Find where the given text appears and provide that cell's center as (X, Y) coordinate. 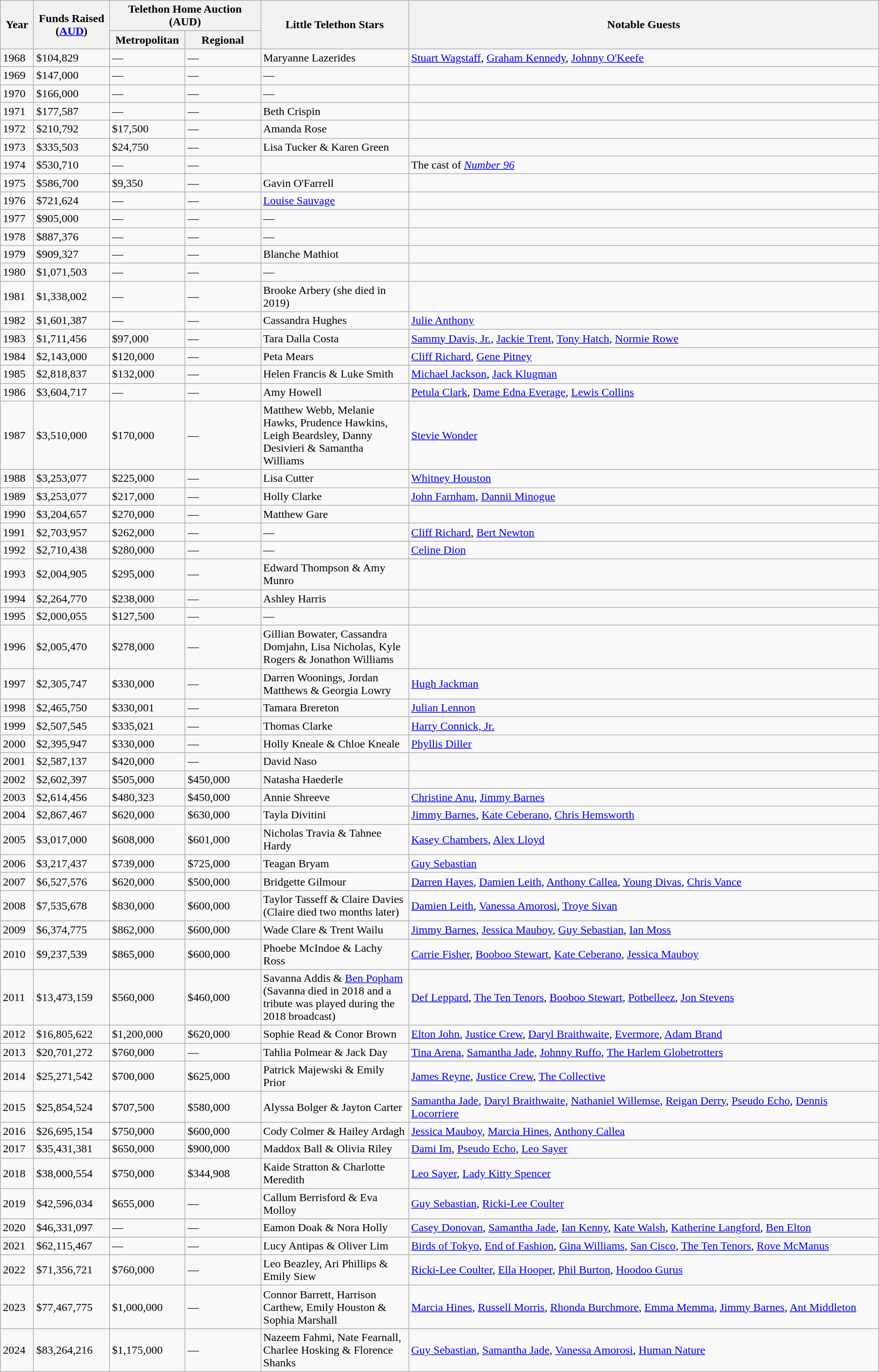
1977 (17, 218)
Amy Howell (334, 392)
Holly Clarke (334, 496)
Telethon Home Auction (AUD) (185, 16)
$132,000 (147, 374)
$2,867,467 (71, 815)
$2,710,438 (71, 550)
1995 (17, 617)
Maddox Ball & Olivia Riley (334, 1149)
Jimmy Barnes, Kate Ceberano, Chris Hemsworth (643, 815)
$707,500 (147, 1107)
1990 (17, 514)
Notable Guests (643, 24)
$2,143,000 (71, 356)
$900,000 (223, 1149)
2007 (17, 881)
$42,596,034 (71, 1204)
$2,000,055 (71, 617)
$77,467,775 (71, 1307)
Phyllis Diller (643, 744)
Tara Dalla Costa (334, 339)
$2,602,397 (71, 779)
Jimmy Barnes, Jessica Mauboy, Guy Sebastian, Ian Moss (643, 930)
Alyssa Bolger & Jayton Carter (334, 1107)
Funds Raised (AUD) (71, 24)
$38,000,554 (71, 1173)
1971 (17, 111)
Tina Arena, Samantha Jade, Johnny Ruffo, The Harlem Globetrotters (643, 1052)
2011 (17, 997)
$7,535,678 (71, 905)
$505,000 (147, 779)
2018 (17, 1173)
$1,200,000 (147, 1034)
John Farnham, Dannii Minogue (643, 496)
$13,473,159 (71, 997)
$225,000 (147, 478)
$865,000 (147, 954)
$608,000 (147, 840)
$280,000 (147, 550)
Gillian Bowater, Cassandra Domjahn, Lisa Nicholas, Kyle Rogers & Jonathon Williams (334, 647)
$25,271,542 (71, 1076)
$217,000 (147, 496)
Guy Sebastian, Samantha Jade, Vanessa Amorosi, Human Nature (643, 1350)
Stuart Wagstaff, Graham Kennedy, Johnny O'Keefe (643, 58)
$335,021 (147, 726)
Savanna Addis & Ben Popham (Savanna died in 2018 and a tribute was played during the 2018 broadcast) (334, 997)
$2,507,545 (71, 726)
2019 (17, 1204)
Darren Woonings, Jordan Matthews & Georgia Lowry (334, 684)
Jessica Mauboy, Marcia Hines, Anthony Callea (643, 1131)
$2,005,470 (71, 647)
2024 (17, 1350)
$127,500 (147, 617)
Julie Anthony (643, 321)
1998 (17, 708)
Christine Anu, Jimmy Barnes (643, 797)
1984 (17, 356)
2017 (17, 1149)
1999 (17, 726)
1980 (17, 272)
$20,701,272 (71, 1052)
$3,017,000 (71, 840)
The cast of Number 96 (643, 165)
1987 (17, 435)
$2,465,750 (71, 708)
$104,829 (71, 58)
$270,000 (147, 514)
$862,000 (147, 930)
$3,217,437 (71, 863)
2006 (17, 863)
$24,750 (147, 147)
Sammy Davis, Jr., Jackie Trent, Tony Hatch, Normie Rowe (643, 339)
Metropolitan (147, 40)
Blanche Mathiot (334, 254)
$330,001 (147, 708)
$9,350 (147, 183)
$830,000 (147, 905)
Matthew Webb, Melanie Hawks, Prudence Hawkins, Leigh Beardsley, Danny Desivieri & Samantha Williams (334, 435)
$1,071,503 (71, 272)
$500,000 (223, 881)
$170,000 (147, 435)
Kasey Chambers, Alex Lloyd (643, 840)
1968 (17, 58)
Cassandra Hughes (334, 321)
$601,000 (223, 840)
$2,818,837 (71, 374)
$909,327 (71, 254)
$177,587 (71, 111)
Guy Sebastian (643, 863)
1973 (17, 147)
$62,115,467 (71, 1246)
$35,431,381 (71, 1149)
Brooke Arbery (she died in 2019) (334, 297)
Regional (223, 40)
$721,624 (71, 200)
Louise Sauvage (334, 200)
2012 (17, 1034)
$147,000 (71, 76)
$2,264,770 (71, 599)
Ricki-Lee Coulter, Ella Hooper, Phil Burton, Hoodoo Gurus (643, 1270)
$295,000 (147, 574)
2015 (17, 1107)
Year (17, 24)
Annie Shreeve (334, 797)
2009 (17, 930)
Patrick Majewski & Emily Prior (334, 1076)
Nazeem Fahmi, Nate Fearnall, Charlee Hosking & Florence Shanks (334, 1350)
2000 (17, 744)
Julian Lennon (643, 708)
Lisa Cutter (334, 478)
$739,000 (147, 863)
$344,908 (223, 1173)
$1,000,000 (147, 1307)
Beth Crispin (334, 111)
$210,792 (71, 129)
Matthew Gare (334, 514)
2021 (17, 1246)
$166,000 (71, 93)
Holly Kneale & Chloe Kneale (334, 744)
Lisa Tucker & Karen Green (334, 147)
2013 (17, 1052)
Hugh Jackman (643, 684)
$238,000 (147, 599)
2016 (17, 1131)
$262,000 (147, 532)
Def Leppard, The Ten Tenors, Booboo Stewart, Potbelleez, Jon Stevens (643, 997)
1989 (17, 496)
$278,000 (147, 647)
1985 (17, 374)
1969 (17, 76)
Michael Jackson, Jack Klugman (643, 374)
Carrie Fisher, Booboo Stewart, Kate Ceberano, Jessica Mauboy (643, 954)
$530,710 (71, 165)
1982 (17, 321)
Sophie Read & Conor Brown (334, 1034)
$2,004,905 (71, 574)
$16,805,622 (71, 1034)
Connor Barrett, Harrison Carthew, Emily Houston & Sophia Marshall (334, 1307)
2002 (17, 779)
Tahlia Polmear & Jack Day (334, 1052)
Samantha Jade, Daryl Braithwaite, Nathaniel Willemse, Reigan Derry, Pseudo Echo, Dennis Locorriere (643, 1107)
Teagan Bryam (334, 863)
Tamara Brereton (334, 708)
$6,374,775 (71, 930)
$420,000 (147, 762)
Natasha Haederle (334, 779)
1974 (17, 165)
Harry Connick, Jr. (643, 726)
Peta Mears (334, 356)
Lucy Antipas & Oliver Lim (334, 1246)
1988 (17, 478)
1994 (17, 599)
Bridgette Gilmour (334, 881)
$1,601,387 (71, 321)
$71,356,721 (71, 1270)
$560,000 (147, 997)
2001 (17, 762)
$3,604,717 (71, 392)
Phoebe McIndoe & Lachy Ross (334, 954)
Callum Berrisford & Eva Molloy (334, 1204)
$2,305,747 (71, 684)
2005 (17, 840)
1992 (17, 550)
$580,000 (223, 1107)
$700,000 (147, 1076)
$9,237,539 (71, 954)
1993 (17, 574)
Helen Francis & Luke Smith (334, 374)
Stevie Wonder (643, 435)
Little Telethon Stars (334, 24)
Wade Clare & Trent Wailu (334, 930)
$887,376 (71, 236)
Leo Sayer, Lady Kitty Spencer (643, 1173)
1975 (17, 183)
$905,000 (71, 218)
Leo Beazley, Ari Phillips & Emily Siew (334, 1270)
1997 (17, 684)
$46,331,097 (71, 1228)
Elton John, Justice Crew, Daryl Braithwaite, Evermore, Adam Brand (643, 1034)
1972 (17, 129)
Petula Clark, Dame Edna Everage, Lewis Collins (643, 392)
David Naso (334, 762)
Darren Hayes, Damien Leith, Anthony Callea, Young Divas, Chris Vance (643, 881)
2014 (17, 1076)
$120,000 (147, 356)
$2,703,957 (71, 532)
1996 (17, 647)
Eamon Doak & Nora Holly (334, 1228)
$2,587,137 (71, 762)
2003 (17, 797)
$586,700 (71, 183)
$3,204,657 (71, 514)
Cliff Richard, Gene Pitney (643, 356)
2008 (17, 905)
Casey Donovan, Samantha Jade, Ian Kenny, Kate Walsh, Katherine Langford, Ben Elton (643, 1228)
Marcia Hines, Russell Morris, Rhonda Burchmore, Emma Memma, Jimmy Barnes, Ant Middleton (643, 1307)
Taylor Tasseff & Claire Davies (Claire died two months later) (334, 905)
$2,395,947 (71, 744)
Gavin O'Farrell (334, 183)
Amanda Rose (334, 129)
1979 (17, 254)
1976 (17, 200)
Celine Dion (643, 550)
Cliff Richard, Bert Newton (643, 532)
Edward Thompson & Amy Munro (334, 574)
Guy Sebastian, Ricki-Lee Coulter (643, 1204)
$650,000 (147, 1149)
$480,323 (147, 797)
2023 (17, 1307)
Whitney Houston (643, 478)
$3,510,000 (71, 435)
1983 (17, 339)
$83,264,216 (71, 1350)
$6,527,576 (71, 881)
$97,000 (147, 339)
Cody Colmer & Hailey Ardagh (334, 1131)
James Reyne, Justice Crew, The Collective (643, 1076)
1981 (17, 297)
Ashley Harris (334, 599)
Nicholas Travia & Tahnee Hardy (334, 840)
$335,503 (71, 147)
$1,338,002 (71, 297)
Dami Im, Pseudo Echo, Leo Sayer (643, 1149)
$17,500 (147, 129)
$655,000 (147, 1204)
1978 (17, 236)
Maryanne Lazerides (334, 58)
$460,000 (223, 997)
$1,175,000 (147, 1350)
$25,854,524 (71, 1107)
$630,000 (223, 815)
Kaide Stratton & Charlotte Meredith (334, 1173)
$725,000 (223, 863)
Thomas Clarke (334, 726)
$625,000 (223, 1076)
2020 (17, 1228)
Birds of Tokyo, End of Fashion, Gina Williams, San Cisco, The Ten Tenors, Rove McManus (643, 1246)
1991 (17, 532)
Damien Leith, Vanessa Amorosi, Troye Sivan (643, 905)
2004 (17, 815)
$26,695,154 (71, 1131)
$2,614,456 (71, 797)
1970 (17, 93)
$1,711,456 (71, 339)
2010 (17, 954)
1986 (17, 392)
2022 (17, 1270)
Tayla Divitini (334, 815)
